Return [X, Y] of the center of cell containing provided text 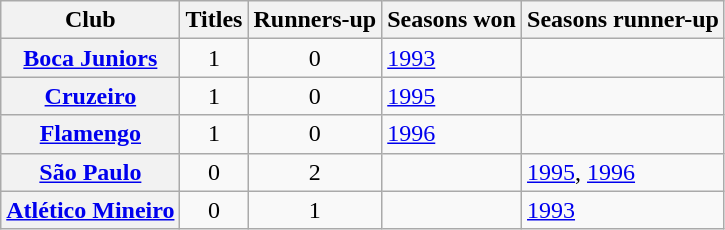
Seasons runner-up [624, 20]
Runners-up [315, 20]
Titles [214, 20]
1995 [452, 96]
1996 [452, 134]
1995, 1996 [624, 172]
Atlético Mineiro [90, 210]
São Paulo [90, 172]
Seasons won [452, 20]
Boca Juniors [90, 58]
2 [315, 172]
Cruzeiro [90, 96]
Club [90, 20]
Flamengo [90, 134]
